Find where the given text appears and provide that cell's center as [X, Y] coordinate. 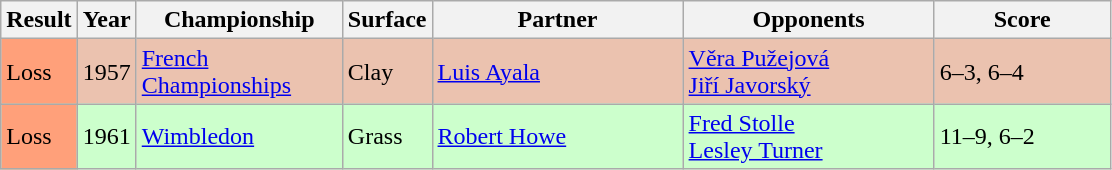
Wimbledon [239, 136]
Clay [387, 72]
Score [1022, 20]
Result [39, 20]
Luis Ayala [558, 72]
French Championships [239, 72]
Year [106, 20]
Robert Howe [558, 136]
1957 [106, 72]
6–3, 6–4 [1022, 72]
Opponents [808, 20]
11–9, 6–2 [1022, 136]
Partner [558, 20]
Fred Stolle Lesley Turner [808, 136]
Věra Pužejová Jiří Javorský [808, 72]
Championship [239, 20]
Surface [387, 20]
Grass [387, 136]
1961 [106, 136]
